Pinpoint the cell where the given text exists, returning its [X, Y] midpoint coordinate. 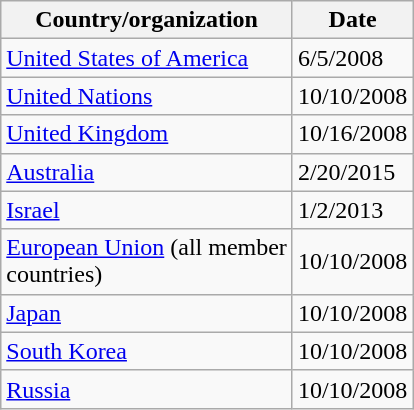
United States of America [147, 58]
Country/organization [147, 20]
Israel [147, 210]
South Korea [147, 351]
United Nations [147, 96]
6/5/2008 [352, 58]
Date [352, 20]
2/20/2015 [352, 172]
Australia [147, 172]
10/16/2008 [352, 134]
United Kingdom [147, 134]
1/2/2013 [352, 210]
European Union (all membercountries) [147, 262]
Russia [147, 389]
Japan [147, 313]
